Output the [X, Y] coordinate of the center of the cell containing the given text.  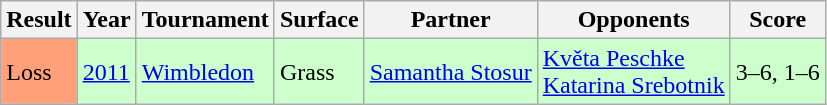
Wimbledon [205, 72]
Grass [319, 72]
3–6, 1–6 [778, 72]
2011 [106, 72]
Květa Peschke Katarina Srebotnik [634, 72]
Partner [450, 20]
Tournament [205, 20]
Opponents [634, 20]
Result [39, 20]
Samantha Stosur [450, 72]
Surface [319, 20]
Year [106, 20]
Score [778, 20]
Loss [39, 72]
